Extract the (X, Y) coordinate from the center of the cell holding the provided text.  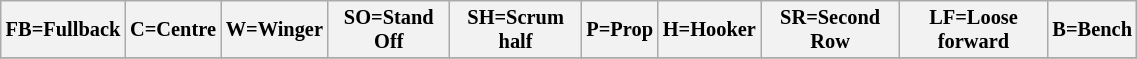
H=Hooker (710, 29)
P=Prop (619, 29)
FB=Fullback (63, 29)
W=Winger (274, 29)
SH=Scrum half (516, 29)
B=Bench (1092, 29)
C=Centre (173, 29)
SR=Second Row (830, 29)
SO=Stand Off (389, 29)
LF=Loose forward (973, 29)
